Locate the cell with the specified text and output its [x, y] center coordinate. 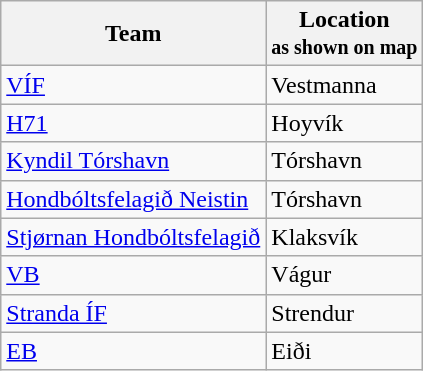
Team [134, 34]
Hoyvík [344, 123]
Hondbóltsfelagið Neistin [134, 199]
Locationas shown on map [344, 34]
Eiði [344, 351]
H71 [134, 123]
EB [134, 351]
Klaksvík [344, 237]
Strendur [344, 313]
Stjørnan Hondbóltsfelagið [134, 237]
VÍF [134, 85]
Stranda ÍF [134, 313]
Kyndil Tórshavn [134, 161]
VB [134, 275]
Vágur [344, 275]
Vestmanna [344, 85]
